Pinpoint the cell where the given text exists, returning its (x, y) midpoint coordinate. 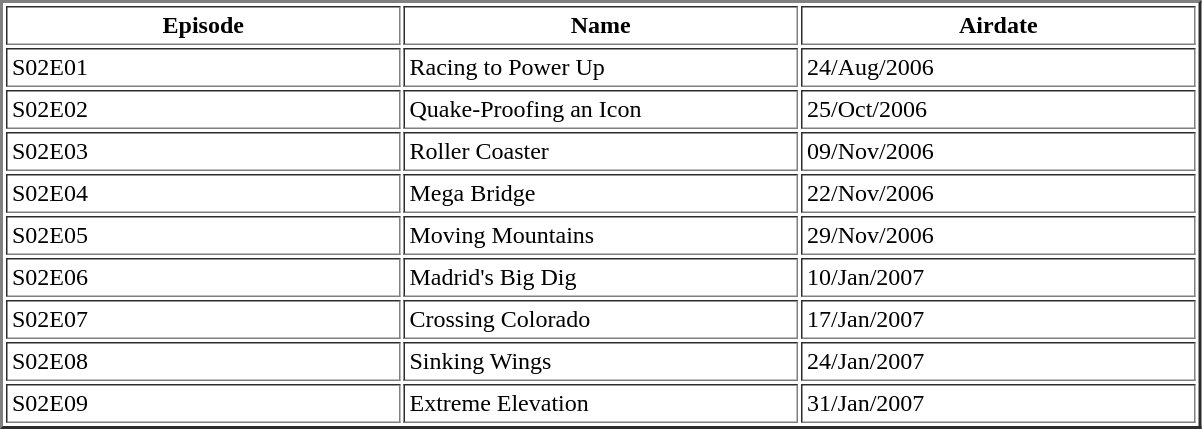
17/Jan/2007 (998, 320)
Name (601, 26)
22/Nov/2006 (998, 194)
Crossing Colorado (601, 320)
Mega Bridge (601, 194)
S02E01 (203, 68)
S02E05 (203, 236)
Quake-Proofing an Icon (601, 110)
S02E06 (203, 278)
Roller Coaster (601, 152)
Extreme Elevation (601, 404)
S02E03 (203, 152)
Madrid's Big Dig (601, 278)
09/Nov/2006 (998, 152)
S02E07 (203, 320)
Airdate (998, 26)
Moving Mountains (601, 236)
S02E08 (203, 362)
Sinking Wings (601, 362)
S02E04 (203, 194)
S02E09 (203, 404)
25/Oct/2006 (998, 110)
10/Jan/2007 (998, 278)
Racing to Power Up (601, 68)
24/Jan/2007 (998, 362)
Episode (203, 26)
24/Aug/2006 (998, 68)
31/Jan/2007 (998, 404)
S02E02 (203, 110)
29/Nov/2006 (998, 236)
